Return [X, Y] of the center of cell containing provided text 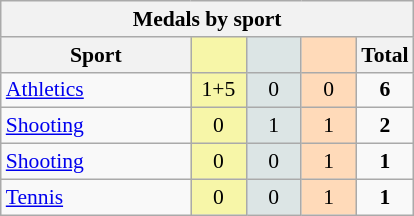
Athletics [96, 90]
1+5 [218, 90]
6 [384, 90]
2 [384, 126]
Total [384, 55]
Sport [96, 55]
Medals by sport [208, 19]
Tennis [96, 197]
